Scan for the cell matching the given text and deliver its [X, Y] coordinate at center. 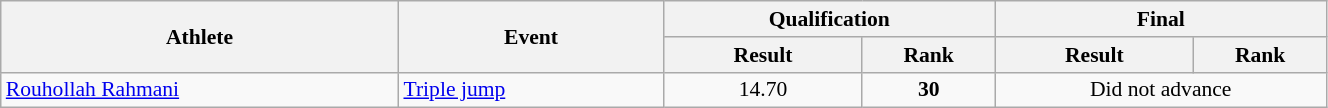
Athlete [200, 36]
Event [530, 36]
Triple jump [530, 90]
Final [1160, 19]
Rouhollah Rahmani [200, 90]
Qualification [830, 19]
14.70 [764, 90]
Did not advance [1160, 90]
30 [928, 90]
